Locate the cell with the specified text and output its [x, y] center coordinate. 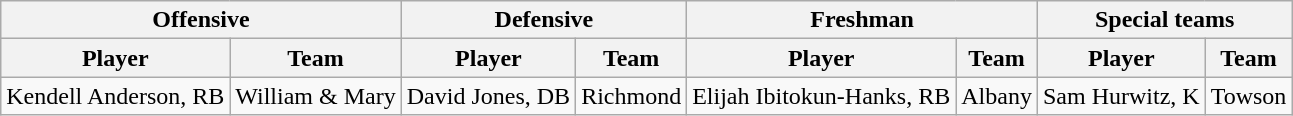
Richmond [632, 96]
Special teams [1164, 20]
Sam Hurwitz, K [1121, 96]
Freshman [862, 20]
Elijah Ibitokun-Hanks, RB [822, 96]
Kendell Anderson, RB [116, 96]
Towson [1248, 96]
Defensive [544, 20]
William & Mary [316, 96]
David Jones, DB [488, 96]
Albany [997, 96]
Offensive [201, 20]
